Determine the (X, Y) coordinate at the center of the cell enclosing the given text.  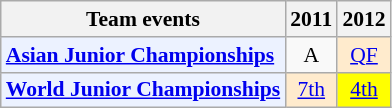
7th (311, 90)
World Junior Championships (143, 90)
4th (364, 90)
2012 (364, 19)
Asian Junior Championships (143, 55)
Team events (143, 19)
A (311, 55)
QF (364, 55)
2011 (311, 19)
